Scan for the cell matching the given text and deliver its [X, Y] coordinate at center. 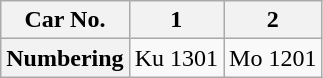
Mo 1201 [273, 58]
Car No. [65, 20]
Ku 1301 [176, 58]
Numbering [65, 58]
1 [176, 20]
2 [273, 20]
